Determine the [X, Y] coordinate at the center of the cell enclosing the given text.  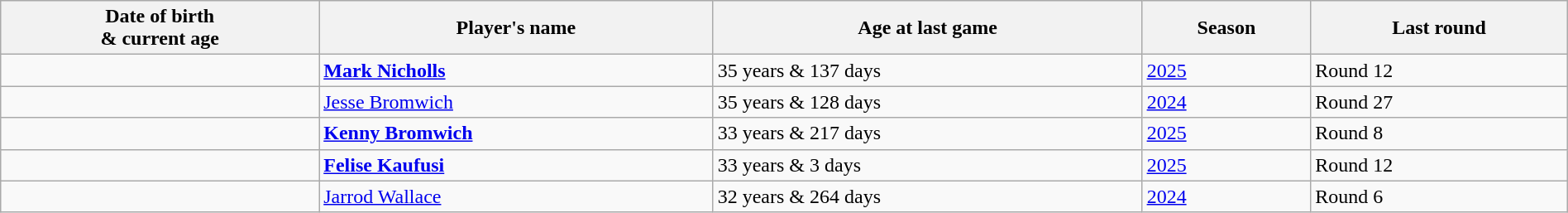
Last round [1439, 28]
Round 6 [1439, 196]
Mark Nicholls [516, 70]
35 years & 128 days [928, 102]
Felise Kaufusi [516, 165]
Player's name [516, 28]
Jarrod Wallace [516, 196]
35 years & 137 days [928, 70]
Age at last game [928, 28]
32 years & 264 days [928, 196]
Round 8 [1439, 133]
Round 27 [1439, 102]
Season [1226, 28]
Jesse Bromwich [516, 102]
Kenny Bromwich [516, 133]
33 years & 3 days [928, 165]
33 years & 217 days [928, 133]
Date of birth& current age [160, 28]
